Provide the (x, y) coordinate of the cell's center where the given text is located.  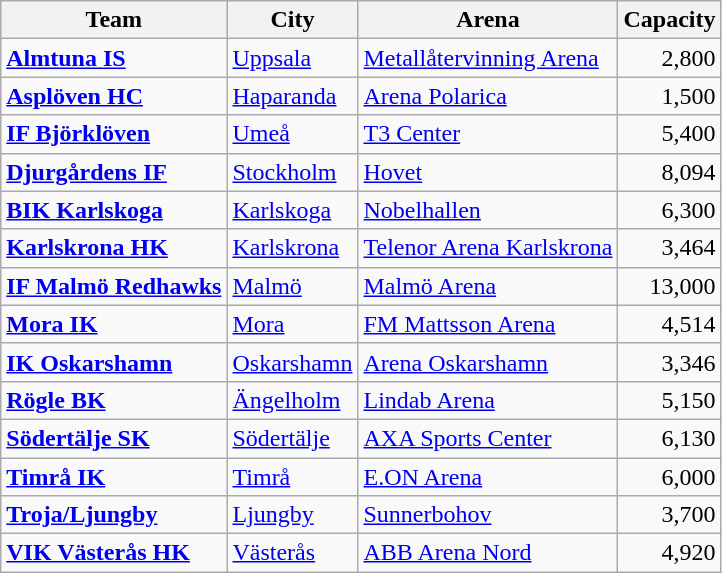
Karlskoga (292, 210)
Arena Oskarshamn (488, 362)
6,000 (670, 477)
Malmö (292, 286)
Nobelhallen (488, 210)
6,130 (670, 438)
IF Björklöven (114, 134)
Djurgårdens IF (114, 172)
Arena Polarica (488, 96)
Umeå (292, 134)
VIK Västerås HK (114, 553)
Mora (292, 324)
City (292, 20)
T3 Center (488, 134)
Capacity (670, 20)
Ängelholm (292, 400)
BIK Karlskoga (114, 210)
E.ON Arena (488, 477)
Hovet (488, 172)
3,464 (670, 248)
5,150 (670, 400)
1,500 (670, 96)
Metallåtervinning Arena (488, 58)
Södertälje (292, 438)
Timrå (292, 477)
Timrå IK (114, 477)
2,800 (670, 58)
Oskarshamn (292, 362)
Sunnerbohov (488, 515)
Västerås (292, 553)
Mora IK (114, 324)
5,400 (670, 134)
IK Oskarshamn (114, 362)
Team (114, 20)
FM Mattsson Arena (488, 324)
4,514 (670, 324)
AXA Sports Center (488, 438)
Almtuna IS (114, 58)
Stockholm (292, 172)
Asplöven HC (114, 96)
Arena (488, 20)
3,346 (670, 362)
6,300 (670, 210)
IF Malmö Redhawks (114, 286)
Rögle BK (114, 400)
Karlskrona (292, 248)
Troja/Ljungby (114, 515)
Telenor Arena Karlskrona (488, 248)
Ljungby (292, 515)
8,094 (670, 172)
13,000 (670, 286)
4,920 (670, 553)
Malmö Arena (488, 286)
Haparanda (292, 96)
Södertälje SK (114, 438)
Karlskrona HK (114, 248)
ABB Arena Nord (488, 553)
3,700 (670, 515)
Lindab Arena (488, 400)
Uppsala (292, 58)
